Locate the cell with the specified text and output its [x, y] center coordinate. 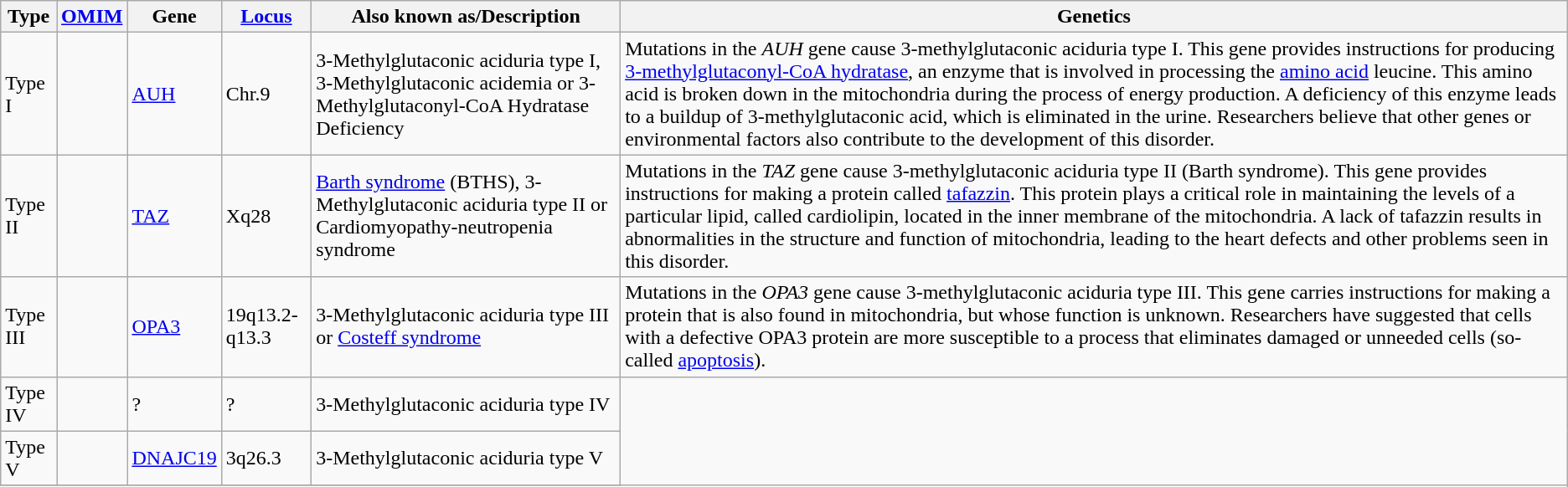
AUH [174, 94]
3-Methylglutaconic aciduria type III or Costeff syndrome [466, 326]
Also known as/Description [466, 17]
TAZ [174, 216]
Type II [28, 216]
3-Methylglutaconic aciduria type IV [466, 403]
3-Methylglutaconic aciduria type V [466, 459]
19q13.2-q13.3 [266, 326]
OPA3 [174, 326]
Type III [28, 326]
3q26.3 [266, 459]
Chr.9 [266, 94]
Type I [28, 94]
Barth syndrome (BTHS), 3-Methylglutaconic aciduria type II or Cardiomyopathy-neutropenia syndrome [466, 216]
Type IV [28, 403]
Type [28, 17]
3-Methylglutaconic aciduria type I, 3-Methylglutaconic acidemia or 3-Methylglutaconyl-CoA Hydratase Deficiency [466, 94]
Gene [174, 17]
Locus [266, 17]
Genetics [1094, 17]
DNAJC19 [174, 459]
OMIM [92, 17]
Type V [28, 459]
Xq28 [266, 216]
